Extract the (x, y) coordinate from the center of the cell holding the provided text.  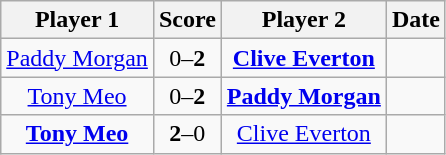
Date (416, 20)
Score (187, 20)
Player 2 (304, 20)
Player 1 (78, 20)
2–0 (187, 134)
